Pinpoint the cell where the given text exists, returning its [X, Y] midpoint coordinate. 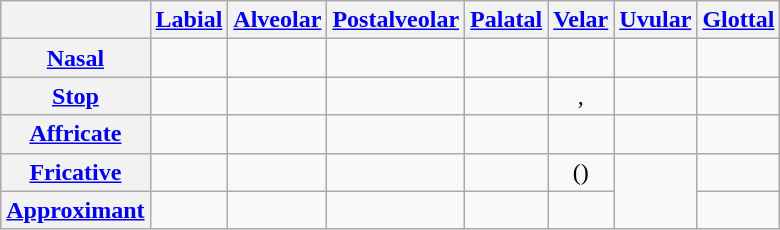
Affricate [76, 134]
() [581, 172]
Fricative [76, 172]
Labial [189, 20]
, [581, 96]
Approximant [76, 210]
Uvular [656, 20]
Postalveolar [396, 20]
Nasal [76, 58]
Palatal [506, 20]
Alveolar [278, 20]
Stop [76, 96]
Glottal [738, 20]
Velar [581, 20]
